Extract the (x, y) coordinate from the center of the cell holding the provided text.  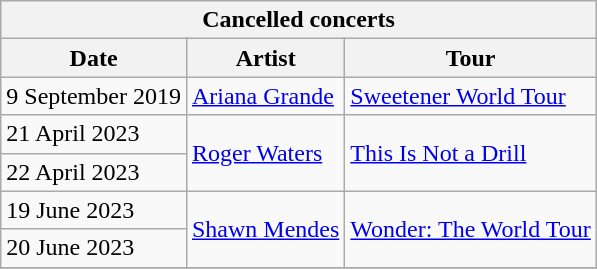
19 June 2023 (94, 210)
Sweetener World Tour (470, 96)
Roger Waters (265, 153)
Artist (265, 58)
Ariana Grande (265, 96)
This Is Not a Drill (470, 153)
20 June 2023 (94, 248)
Cancelled concerts (299, 20)
21 April 2023 (94, 134)
Tour (470, 58)
Shawn Mendes (265, 229)
Wonder: The World Tour (470, 229)
Date (94, 58)
9 September 2019 (94, 96)
22 April 2023 (94, 172)
